Find where the given text appears and provide that cell's center as [x, y] coordinate. 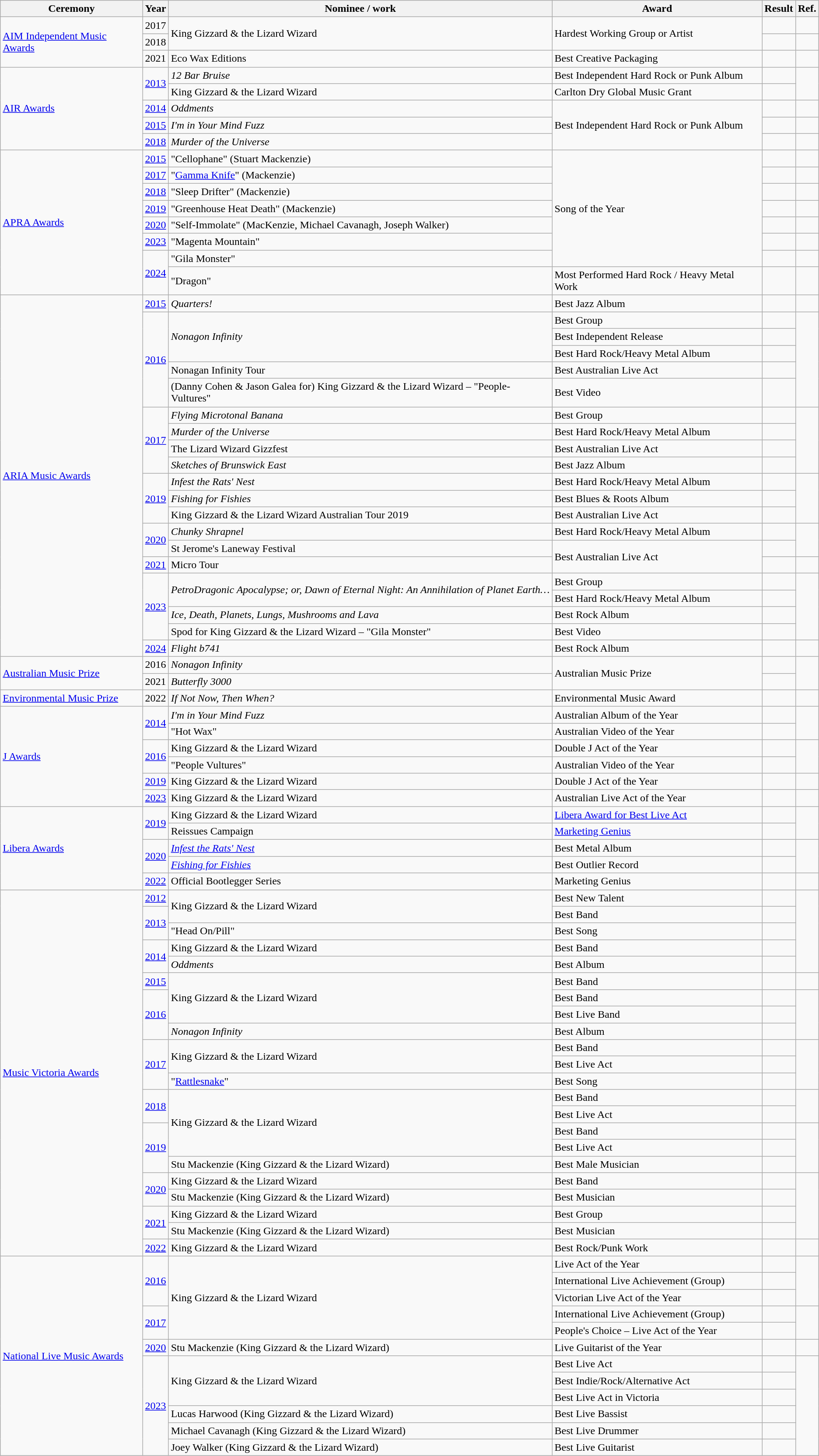
Victorian Live Act of the Year [657, 1298]
Ice, Death, Planets, Lungs, Mushrooms and Lava [360, 615]
"Hot Wax" [360, 731]
Chunky Shrapnel [360, 532]
Hardest Working Group or Artist [657, 34]
AIM Independent Music Awards [72, 42]
Reissues Campaign [360, 831]
ARIA Music Awards [72, 476]
"Dragon" [360, 281]
"Rattlesnake" [360, 1081]
Official Bootlegger Series [360, 881]
Best Male Musician [657, 1164]
"Sleep Drifter" (Mackenzie) [360, 192]
"Magenta Mountain" [360, 242]
Micro Tour [360, 565]
J Awards [72, 756]
Best Blues & Roots Album [657, 498]
Nominee / work [360, 9]
Flight b741 [360, 648]
12 Bar Bruise [360, 75]
Best Indie/Rock/Alternative Act [657, 1381]
"Greenhouse Heat Death" (Mackenzie) [360, 209]
"Self-Immolate" (MacKenzie, Michael Cavanagh, Joseph Walker) [360, 225]
AIR Awards [72, 108]
Libera Awards [72, 848]
Ceremony [72, 9]
Best Independent Release [657, 337]
APRA Awards [72, 223]
St Jerome's Laneway Festival [360, 548]
"People Vultures" [360, 765]
Lucas Harwood (King Gizzard & the Lizard Wizard) [360, 1414]
Best Rock/Punk Work [657, 1247]
Best Live Band [657, 1014]
Live Guitarist of the Year [657, 1348]
Eco Wax Editions [360, 59]
Michael Cavanagh (King Gizzard & the Lizard Wizard) [360, 1431]
Joey Walker (King Gizzard & the Lizard Wizard) [360, 1447]
Carlton Dry Global Music Grant [657, 92]
Flying Microtonal Banana [360, 415]
Best New Talent [657, 898]
Most Performed Hard Rock / Heavy Metal Work [657, 281]
Song of the Year [657, 208]
Australian Album of the Year [657, 715]
People's Choice – Live Act of the Year [657, 1331]
Libera Award for Best Live Act [657, 815]
(Danny Cohen & Jason Galea for) King Gizzard & the Lizard Wizard – "People-Vultures" [360, 393]
Environmental Music Award [657, 698]
If Not Now, Then When? [360, 698]
King Gizzard & the Lizard Wizard Australian Tour 2019 [360, 515]
"Gila Monster" [360, 258]
National Live Music Awards [72, 1356]
Best Live Guitarist [657, 1447]
Spod for King Gizzard & the Lizard Wizard – "Gila Monster" [360, 632]
2012 [156, 898]
Best Live Drummer [657, 1431]
Sketches of Brunswick East [360, 465]
Music Victoria Awards [72, 1072]
Australian Live Act of the Year [657, 798]
Award [657, 9]
Best Metal Album [657, 848]
"Head On/Pill" [360, 931]
Best Live Bassist [657, 1414]
Year [156, 9]
The Lizard Wizard Gizzfest [360, 448]
Quarters! [360, 304]
"Cellophane" (Stuart Mackenzie) [360, 158]
Ref. [807, 9]
Environmental Music Prize [72, 698]
"Gamma Knife" (Mackenzie) [360, 175]
Best Outlier Record [657, 865]
Best Creative Packaging [657, 59]
Result [779, 9]
Live Act of the Year [657, 1264]
PetroDragonic Apocalypse; or, Dawn of Eternal Night: An Annihilation of Planet Earth… [360, 590]
Butterfly 3000 [360, 681]
Nonagan Infinity Tour [360, 370]
Best Live Act in Victoria [657, 1397]
